Return (X, Y) of the center of cell containing provided text 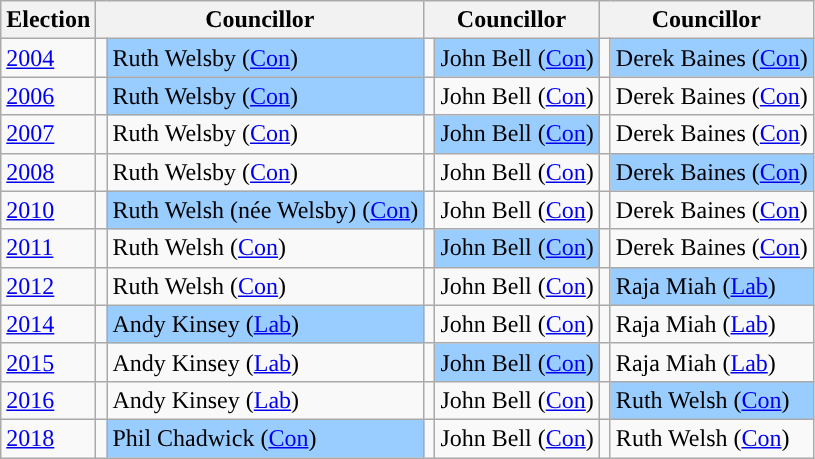
Election (48, 20)
2015 (48, 362)
2012 (48, 286)
2006 (48, 96)
2004 (48, 58)
Phil Chadwick (Con) (266, 438)
2007 (48, 134)
2010 (48, 210)
2018 (48, 438)
2016 (48, 400)
2008 (48, 172)
2014 (48, 324)
2011 (48, 248)
Ruth Welsh (née Welsby) (Con) (266, 210)
